Provide the (X, Y) coordinate of the cell's center where the given text is located.  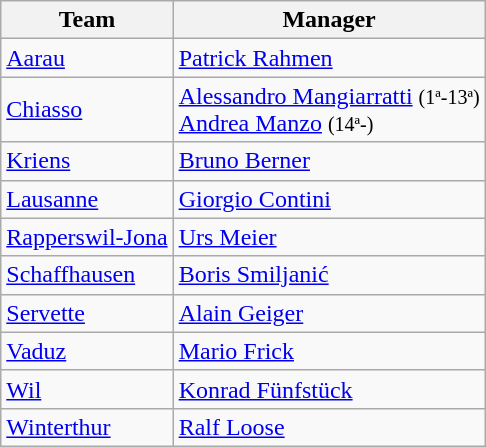
Urs Meier (329, 237)
Ralf Loose (329, 427)
Wil (87, 389)
Patrick Rahmen (329, 58)
Lausanne (87, 199)
Winterthur (87, 427)
Alessandro Mangiarratti (1ª-13ª) Andrea Manzo (14ª-) (329, 110)
Alain Geiger (329, 313)
Konrad Fünfstück (329, 389)
Team (87, 20)
Boris Smiljanić (329, 275)
Bruno Berner (329, 161)
Manager (329, 20)
Kriens (87, 161)
Schaffhausen (87, 275)
Aarau (87, 58)
Chiasso (87, 110)
Mario Frick (329, 351)
Servette (87, 313)
Vaduz (87, 351)
Rapperswil-Jona (87, 237)
Giorgio Contini (329, 199)
